Return (X, Y) of the center of cell containing provided text 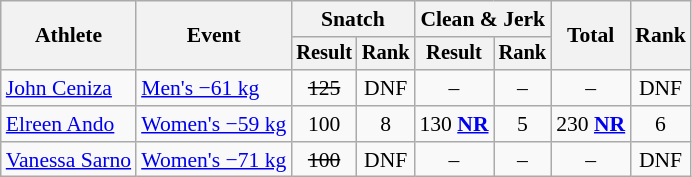
Total (590, 36)
6 (660, 124)
100 (324, 124)
8 (386, 124)
Event (214, 36)
Elreen Ando (68, 124)
John Ceniza (68, 88)
Clean & Jerk (482, 19)
130 NR (454, 124)
Athlete (68, 36)
Snatch (352, 19)
Men's −61 kg (214, 88)
230 NR (590, 124)
125 (324, 88)
5 (523, 124)
Women's −59 kg (214, 124)
